Scan for the cell matching the given text and deliver its [X, Y] coordinate at center. 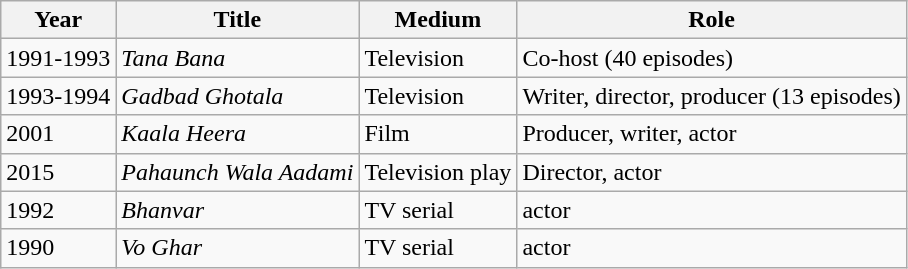
1990 [58, 248]
Producer, writer, actor [712, 134]
1993-1994 [58, 96]
Director, actor [712, 172]
Pahaunch Wala Aadami [238, 172]
Co-host (40 episodes) [712, 58]
1992 [58, 210]
Vo Ghar [238, 248]
Film [438, 134]
Bhanvar [238, 210]
Year [58, 20]
Gadbad Ghotala [238, 96]
1991-1993 [58, 58]
Medium [438, 20]
2001 [58, 134]
Writer, director, producer (13 episodes) [712, 96]
Role [712, 20]
Tana Bana [238, 58]
Title [238, 20]
Television play [438, 172]
Kaala Heera [238, 134]
2015 [58, 172]
